Scan for the cell matching the given text and deliver its (X, Y) coordinate at center. 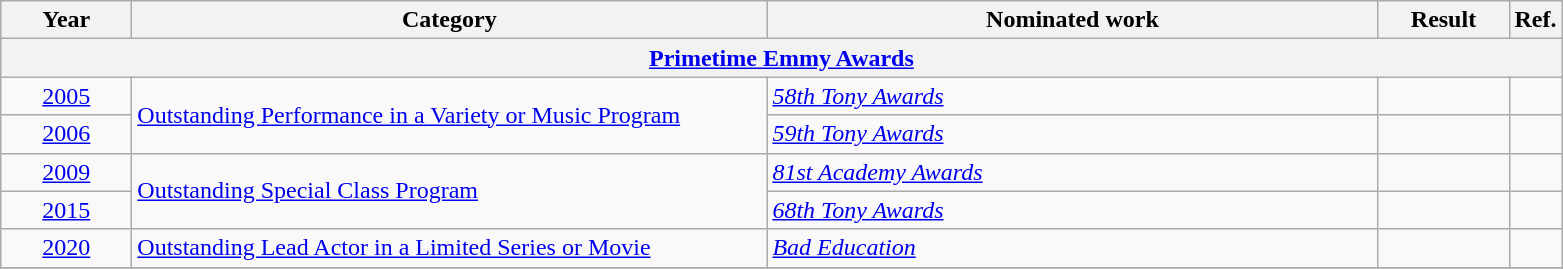
58th Tony Awards (1072, 96)
Outstanding Lead Actor in a Limited Series or Movie (450, 248)
2015 (66, 210)
Category (450, 20)
Nominated work (1072, 20)
2006 (66, 134)
2009 (66, 172)
Ref. (1536, 20)
Bad Education (1072, 248)
Year (66, 20)
Result (1444, 20)
68th Tony Awards (1072, 210)
81st Academy Awards (1072, 172)
Primetime Emmy Awards (782, 58)
Outstanding Special Class Program (450, 191)
Outstanding Performance in a Variety or Music Program (450, 115)
2005 (66, 96)
59th Tony Awards (1072, 134)
2020 (66, 248)
